From the cell containing the given text, extract its center point as [X, Y] coordinate. 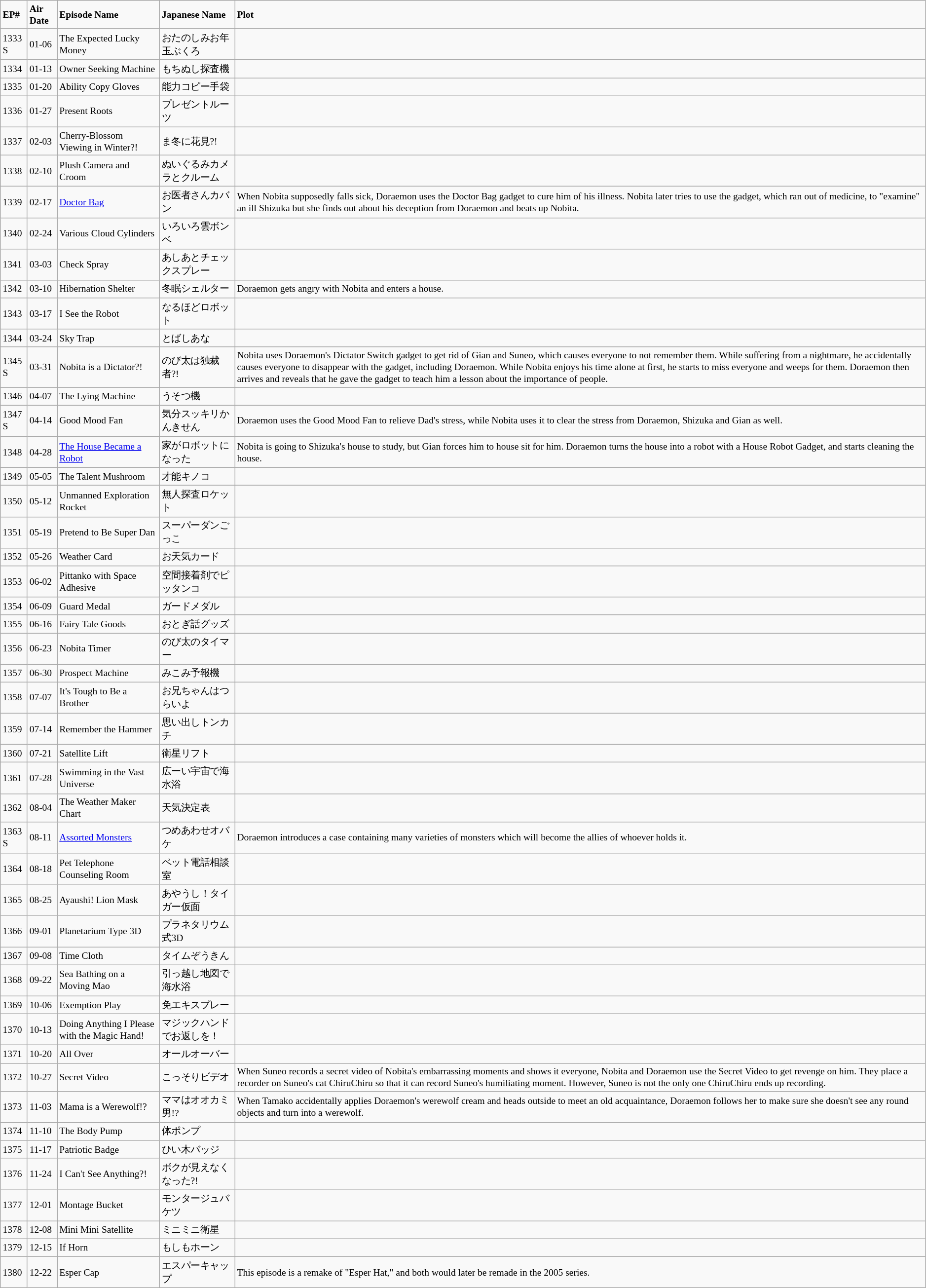
天気決定表 [197, 807]
Nobita is a Dictator?! [109, 367]
06-16 [42, 624]
07-21 [42, 754]
1339 [14, 202]
Pretend to Be Super Dan [109, 532]
1368 [14, 980]
1365 [14, 900]
07-28 [42, 778]
1377 [14, 1205]
もちぬし探査機 [197, 69]
おとぎ話グッズ [197, 624]
1371 [14, 1054]
ミニミニ衛星 [197, 1230]
ペット電話相談室 [197, 869]
Unmanned Exploration Rocket [109, 501]
Present Roots [109, 112]
Air Date [42, 15]
01-13 [42, 69]
All Over [109, 1054]
思い出しトンカチ [197, 728]
無人探査ロケット [197, 501]
1355 [14, 624]
1369 [14, 1005]
04-28 [42, 452]
Patriotic Badge [109, 1149]
Swimming in the Vast Universe [109, 778]
衛星リフト [197, 754]
エスパーキャップ [197, 1272]
09-01 [42, 931]
1347 S [14, 420]
Sea Bathing on a Moving Mao [109, 980]
01-20 [42, 87]
1363 S [14, 837]
みこみ予報機 [197, 673]
ガードメダル [197, 606]
スーパーダンごっこ [197, 532]
Mini Mini Satellite [109, 1230]
1344 [14, 338]
1376 [14, 1174]
お医者さんカバン [197, 202]
1343 [14, 314]
05-19 [42, 532]
Exemption Play [109, 1005]
Plush Camera and Croom [109, 171]
1375 [14, 1149]
1350 [14, 501]
とばしあな [197, 338]
05-05 [42, 477]
03-03 [42, 265]
1348 [14, 452]
Hibernation Shelter [109, 289]
12-08 [42, 1230]
1336 [14, 112]
モンタージュバケツ [197, 1205]
1352 [14, 557]
1338 [14, 171]
タイムぞうきん [197, 956]
免エキスプレー [197, 1005]
Esper Cap [109, 1272]
1364 [14, 869]
Cherry-Blossom Viewing in Winter?! [109, 141]
I Can't See Anything?! [109, 1174]
04-14 [42, 420]
Mama is a Werewolf!? [109, 1106]
1362 [14, 807]
Doing Anything I Please with the Magic Hand! [109, 1029]
1335 [14, 87]
04-07 [42, 396]
Doraemon introduces a case containing many varieties of monsters which will become the allies of whoever holds it. [580, 837]
If Horn [109, 1248]
1345 S [14, 367]
Pittanko with Space Adhesive [109, 581]
体ポンプ [197, 1132]
11-17 [42, 1149]
1361 [14, 778]
Remember the Hammer [109, 728]
Guard Medal [109, 606]
Owner Seeking Machine [109, 69]
Japanese Name [197, 15]
冬眠シェルター [197, 289]
なるほどロボット [197, 314]
03-17 [42, 314]
ひい木バッジ [197, 1149]
Various Cloud Cylinders [109, 233]
こっそりビデオ [197, 1077]
1360 [14, 754]
01-06 [42, 44]
The Talent Mushroom [109, 477]
Doraemon uses the Good Mood Fan to relieve Dad's stress, while Nobita uses it to clear the stress from Doraemon, Shizuka and Gian as well. [580, 420]
1333 S [14, 44]
Sky Trap [109, 338]
10-20 [42, 1054]
のび太のタイマー [197, 648]
05-12 [42, 501]
Ayaushi! Lion Mask [109, 900]
08-11 [42, 837]
08-04 [42, 807]
07-07 [42, 698]
引っ越し地図で海水浴 [197, 980]
1342 [14, 289]
ママはオオカミ男!? [197, 1106]
The Body Pump [109, 1132]
マジックハンドでお返しを！ [197, 1029]
Fairy Tale Goods [109, 624]
Prospect Machine [109, 673]
もしもホーン [197, 1248]
05-26 [42, 557]
This episode is a remake of "Esper Hat," and both would later be remade in the 2005 series. [580, 1272]
10-06 [42, 1005]
It's Tough to Be a Brother [109, 698]
09-08 [42, 956]
EP# [14, 15]
つめあわせオバケ [197, 837]
1353 [14, 581]
プラネタリウム式3D [197, 931]
ま冬に花見?! [197, 141]
11-24 [42, 1174]
1354 [14, 606]
06-02 [42, 581]
Plot [580, 15]
1341 [14, 265]
1367 [14, 956]
Secret Video [109, 1077]
Weather Card [109, 557]
気分スッキリかんきせん [197, 420]
広ーい宇宙で海水浴 [197, 778]
02-24 [42, 233]
オールオーバー [197, 1054]
02-17 [42, 202]
Montage Bucket [109, 1205]
お天気カード [197, 557]
Assorted Monsters [109, 837]
Pet Telephone Counseling Room [109, 869]
1380 [14, 1272]
Ability Copy Gloves [109, 87]
1359 [14, 728]
才能キノコ [197, 477]
I See the Robot [109, 314]
Time Cloth [109, 956]
うそつ機 [197, 396]
1358 [14, 698]
1374 [14, 1132]
11-03 [42, 1106]
空間接着剤でピッタンコ [197, 581]
1356 [14, 648]
Nobita Timer [109, 648]
お兄ちゃんはつらいよ [197, 698]
1378 [14, 1230]
のび太は独裁者?! [197, 367]
08-18 [42, 869]
03-31 [42, 367]
08-25 [42, 900]
03-10 [42, 289]
1346 [14, 396]
1351 [14, 532]
1370 [14, 1029]
ボクが見えなくなった?! [197, 1174]
01-27 [42, 112]
12-22 [42, 1272]
プレゼントルーツ [197, 112]
おたのしみお年玉ぶくろ [197, 44]
あやうし！タイガー仮面 [197, 900]
12-01 [42, 1205]
02-10 [42, 171]
Episode Name [109, 15]
09-22 [42, 980]
06-09 [42, 606]
1337 [14, 141]
The Weather Maker Chart [109, 807]
12-15 [42, 1248]
Good Mood Fan [109, 420]
1334 [14, 69]
ぬいぐるみカメラとクルーム [197, 171]
1366 [14, 931]
1357 [14, 673]
1372 [14, 1077]
あしあとチェックスプレー [197, 265]
The Expected Lucky Money [109, 44]
02-03 [42, 141]
1373 [14, 1106]
03-24 [42, 338]
10-27 [42, 1077]
能力コピー手袋 [197, 87]
1379 [14, 1248]
06-30 [42, 673]
Doraemon gets angry with Nobita and enters a house. [580, 289]
07-14 [42, 728]
10-13 [42, 1029]
The Lying Machine [109, 396]
いろいろ雲ボンベ [197, 233]
11-10 [42, 1132]
Doctor Bag [109, 202]
家がロボットになった [197, 452]
06-23 [42, 648]
Satellite Lift [109, 754]
1340 [14, 233]
Planetarium Type 3D [109, 931]
The House Became a Robot [109, 452]
1349 [14, 477]
Check Spray [109, 265]
